Extract the (x, y) coordinate from the center of the cell holding the provided text.  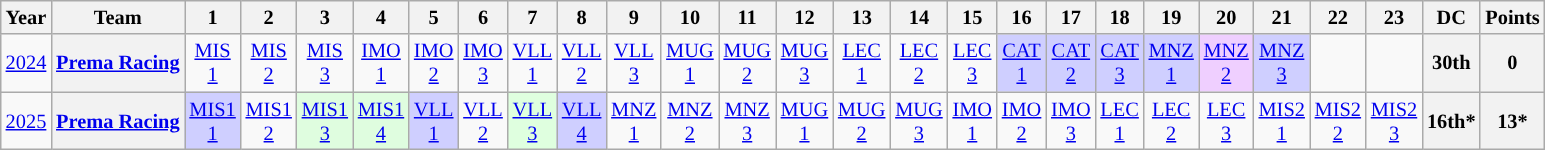
0 (1512, 63)
8 (582, 17)
Year (26, 17)
15 (972, 17)
18 (1119, 17)
22 (1338, 17)
14 (918, 17)
MIS21 (1282, 121)
DC (1451, 17)
VLL4 (582, 121)
4 (381, 17)
21 (1282, 17)
7 (532, 17)
1 (212, 17)
MIS12 (269, 121)
10 (690, 17)
MIS1 (212, 63)
MIS23 (1394, 121)
MIS3 (325, 63)
30th (1451, 63)
17 (1070, 17)
2 (269, 17)
11 (748, 17)
CAT2 (1070, 63)
CAT3 (1119, 63)
20 (1226, 17)
MIS2 (269, 63)
MIS13 (325, 121)
16 (1022, 17)
CAT1 (1022, 63)
13 (862, 17)
MIS11 (212, 121)
Team (118, 17)
2025 (26, 121)
16th* (1451, 121)
3 (325, 17)
12 (804, 17)
9 (634, 17)
MIS14 (381, 121)
23 (1394, 17)
13* (1512, 121)
6 (482, 17)
19 (1172, 17)
Points (1512, 17)
MIS22 (1338, 121)
5 (434, 17)
2024 (26, 63)
